Pinpoint the cell where the given text exists, returning its [X, Y] midpoint coordinate. 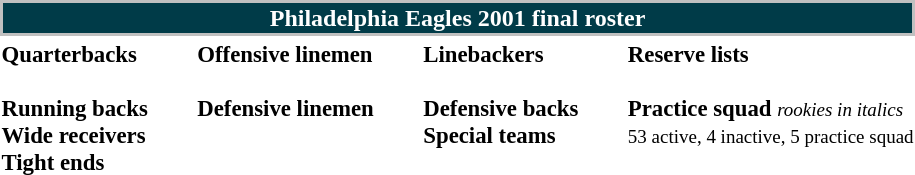
Philadelphia Eagles 2001 final roster [458, 18]
